Return (x, y) of the center of cell containing provided text 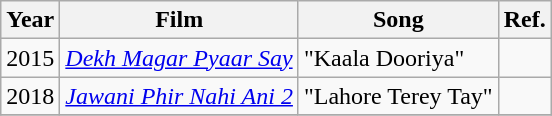
"Kaala Dooriya" (398, 58)
2018 (30, 96)
"Lahore Terey Tay" (398, 96)
Song (398, 20)
2015 (30, 58)
Film (180, 20)
Year (30, 20)
Dekh Magar Pyaar Say (180, 58)
Jawani Phir Nahi Ani 2 (180, 96)
Ref. (524, 20)
